For the text-containing cell, return its midpoint in (X, Y) coordinate format. 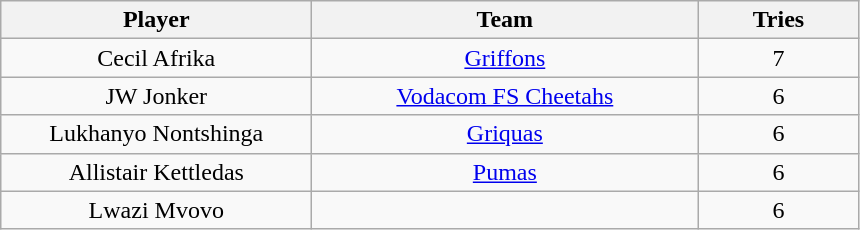
7 (778, 58)
JW Jonker (156, 96)
Griffons (505, 58)
Player (156, 20)
Team (505, 20)
Griquas (505, 134)
Lwazi Mvovo (156, 210)
Cecil Afrika (156, 58)
Lukhanyo Nontshinga (156, 134)
Pumas (505, 172)
Allistair Kettledas (156, 172)
Tries (778, 20)
Vodacom FS Cheetahs (505, 96)
